Detect which cell encompasses the target text, then output its [x, y] center coordinate. 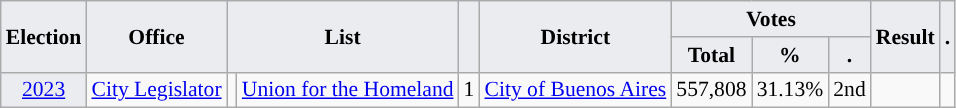
Votes [771, 19]
City Legislator [156, 90]
2023 [44, 90]
% [790, 55]
Union for the Homeland [348, 90]
31.13% [790, 90]
List [343, 36]
Total [711, 55]
District [575, 36]
Result [906, 36]
City of Buenos Aires [575, 90]
1 [470, 90]
557,808 [711, 90]
Office [156, 36]
Election [44, 36]
2nd [850, 90]
